Identify which cell holds the provided text, then report its [x, y] central coordinate. 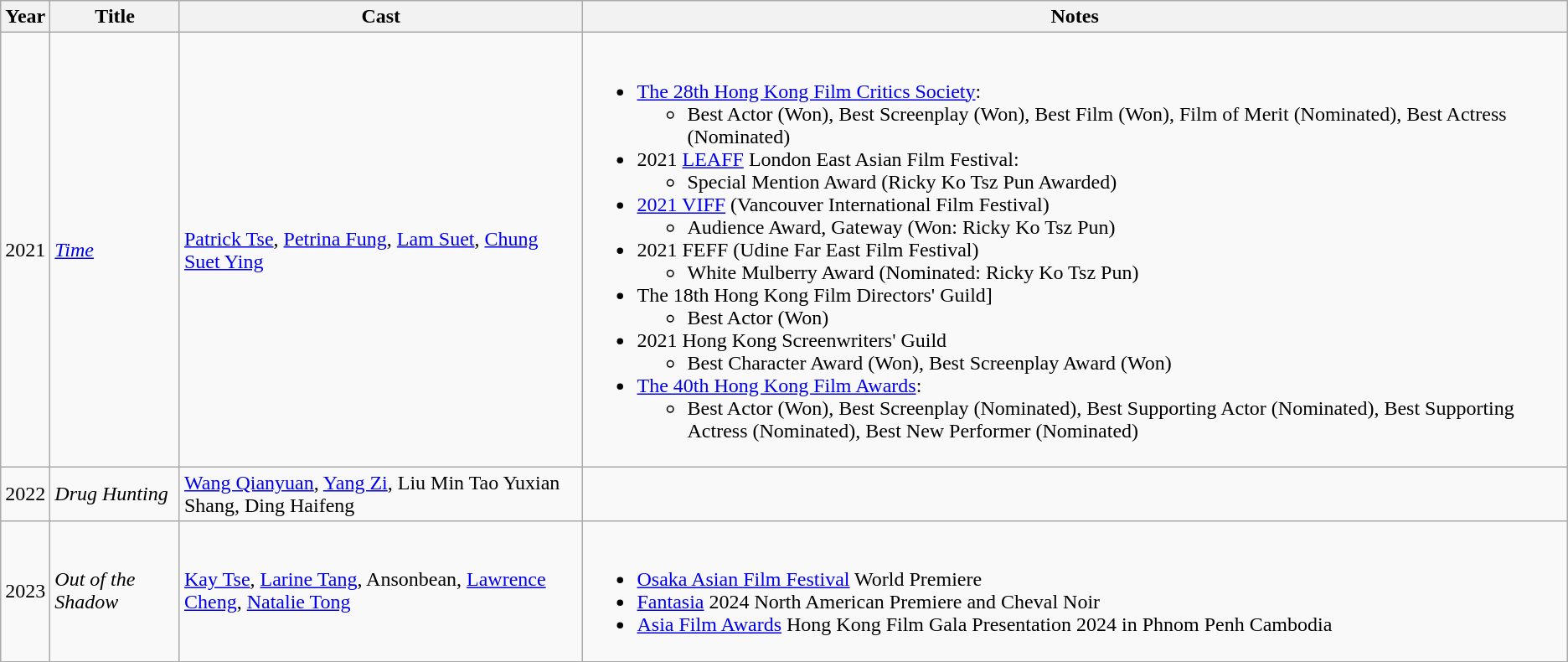
Drug Hunting [116, 494]
Wang Qianyuan, Yang Zi, Liu Min Tao Yuxian Shang, Ding Haifeng [380, 494]
Patrick Tse, Petrina Fung, Lam Suet, Chung Suet Ying [380, 250]
Notes [1075, 17]
2022 [25, 494]
Year [25, 17]
Time [116, 250]
Cast [380, 17]
2021 [25, 250]
Kay Tse, Larine Tang, Ansonbean, Lawrence Cheng, Natalie Tong [380, 592]
Title [116, 17]
Out of the Shadow [116, 592]
2023 [25, 592]
